Scan for the cell matching the given text and deliver its [x, y] coordinate at center. 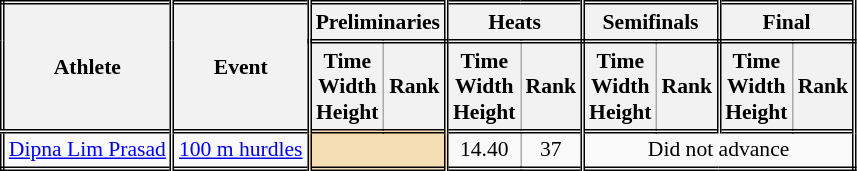
Preliminaries [378, 22]
Semifinals [651, 22]
100 m hurdles [240, 150]
14.40 [484, 150]
Final [787, 22]
Did not advance [719, 150]
Athlete [87, 67]
Heats [515, 22]
Event [240, 67]
Dipna Lim Prasad [87, 150]
37 [551, 150]
